Capture the cell that displays the provided text and extract its (x, y) central coordinate. 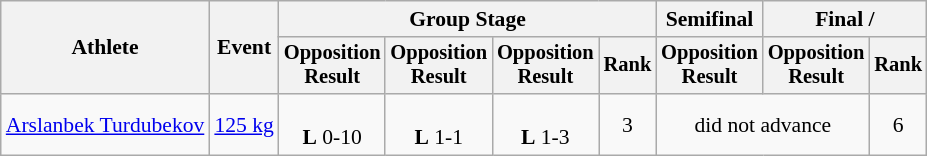
Event (244, 48)
6 (898, 124)
L 1-1 (438, 124)
Final / (845, 19)
Arslanbek Turdubekov (106, 124)
Group Stage (468, 19)
Athlete (106, 48)
3 (628, 124)
125 kg (244, 124)
did not advance (762, 124)
L 0-10 (332, 124)
Semifinal (710, 19)
L 1-3 (546, 124)
